Determine the [x, y] coordinate at the center of the cell enclosing the given text.  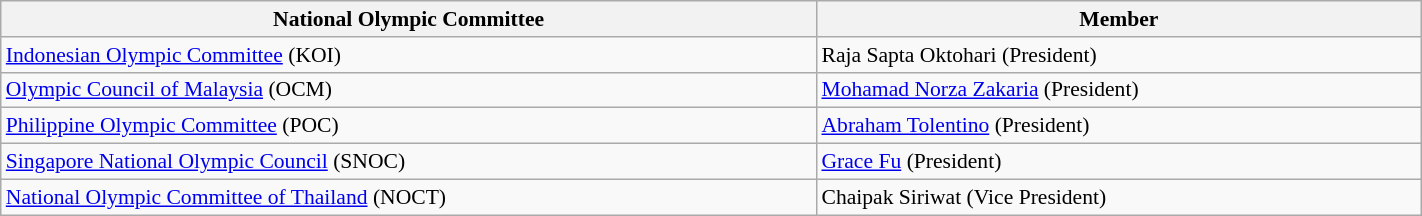
Abraham Tolentino (President) [1118, 126]
Raja Sapta Oktohari (President) [1118, 55]
Chaipak Siriwat (Vice President) [1118, 197]
Grace Fu (President) [1118, 162]
National Olympic Committee of Thailand (NOCT) [409, 197]
National Olympic Committee [409, 19]
Indonesian Olympic Committee (KOI) [409, 55]
Mohamad Norza Zakaria (President) [1118, 90]
Singapore National Olympic Council (SNOC) [409, 162]
Member [1118, 19]
Olympic Council of Malaysia (OCM) [409, 90]
Philippine Olympic Committee (POC) [409, 126]
